Search for the cell housing the specified text and yield its (x, y) center coordinate. 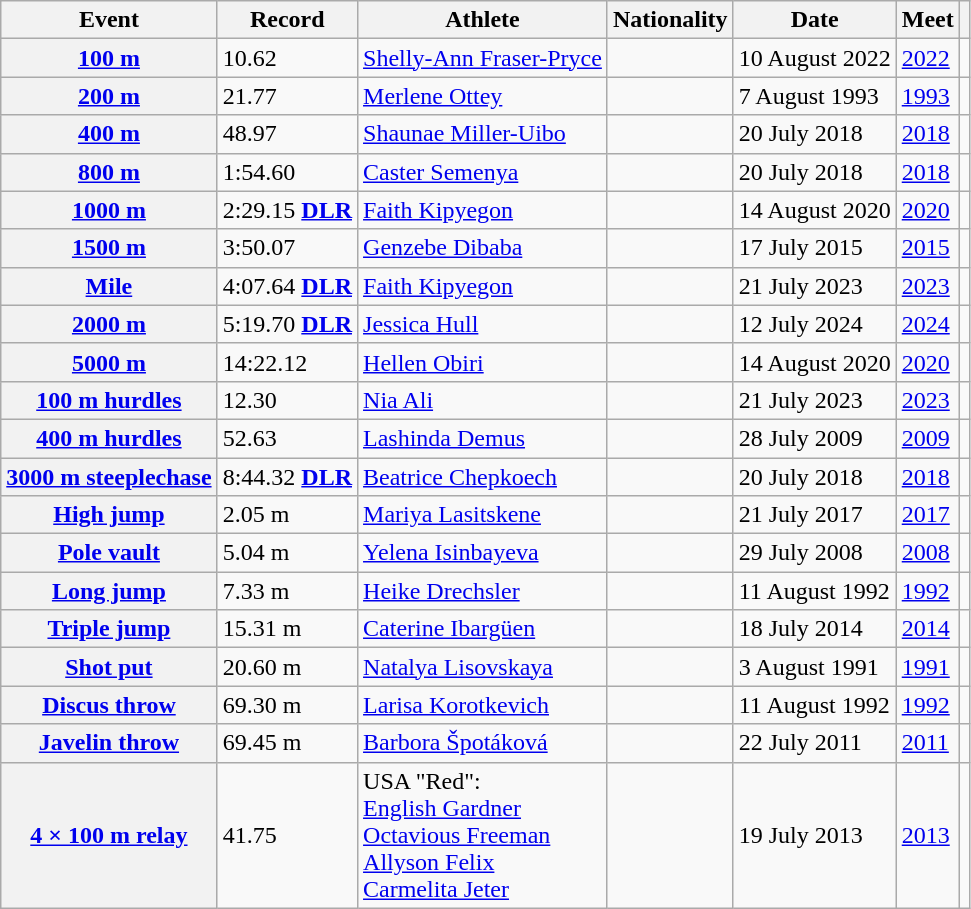
69.45 m (287, 743)
2011 (928, 743)
400 m hurdles (109, 438)
69.30 m (287, 705)
10 August 2022 (814, 58)
15.31 m (287, 629)
Lashinda Demus (483, 438)
USA "Red":English GardnerOctavious FreemanAllyson FelixCarmelita Jeter (483, 835)
12.30 (287, 400)
Meet (928, 20)
400 m (109, 134)
Heike Drechsler (483, 591)
Triple jump (109, 629)
2024 (928, 324)
Natalya Lisovskaya (483, 667)
Hellen Obiri (483, 362)
7 August 1993 (814, 96)
Shot put (109, 667)
18 July 2014 (814, 629)
2013 (928, 835)
5:19.70 DLR (287, 324)
1:54.60 (287, 172)
22 July 2011 (814, 743)
Mariya Lasitskene (483, 515)
Long jump (109, 591)
Caterine Ibargüen (483, 629)
Record (287, 20)
800 m (109, 172)
Shelly-Ann Fraser-Pryce (483, 58)
Genzebe Dibaba (483, 248)
2014 (928, 629)
Discus throw (109, 705)
Yelena Isinbayeva (483, 553)
29 July 2008 (814, 553)
2000 m (109, 324)
Javelin throw (109, 743)
1993 (928, 96)
Larisa Korotkevich (483, 705)
Nia Ali (483, 400)
Pole vault (109, 553)
Jessica Hull (483, 324)
5000 m (109, 362)
4:07.64 DLR (287, 286)
Event (109, 20)
2008 (928, 553)
High jump (109, 515)
1500 m (109, 248)
21.77 (287, 96)
Barbora Špotáková (483, 743)
2.05 m (287, 515)
1000 m (109, 210)
Shaunae Miller-Uibo (483, 134)
2022 (928, 58)
2015 (928, 248)
100 m hurdles (109, 400)
3000 m steeplechase (109, 477)
Date (814, 20)
Nationality (670, 20)
Mile (109, 286)
10.62 (287, 58)
5.04 m (287, 553)
7.33 m (287, 591)
2009 (928, 438)
19 July 2013 (814, 835)
3:50.07 (287, 248)
200 m (109, 96)
14:22.12 (287, 362)
4 × 100 m relay (109, 835)
28 July 2009 (814, 438)
12 July 2024 (814, 324)
Merlene Ottey (483, 96)
2:29.15 DLR (287, 210)
2017 (928, 515)
8:44.32 DLR (287, 477)
17 July 2015 (814, 248)
1991 (928, 667)
48.97 (287, 134)
41.75 (287, 835)
100 m (109, 58)
Caster Semenya (483, 172)
21 July 2017 (814, 515)
3 August 1991 (814, 667)
Beatrice Chepkoech (483, 477)
52.63 (287, 438)
20.60 m (287, 667)
Athlete (483, 20)
